Output the (x, y) coordinate of the center of the cell containing the given text.  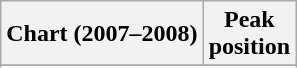
Peakposition (249, 34)
Chart (2007–2008) (102, 34)
